Search for the cell housing the specified text and yield its [x, y] center coordinate. 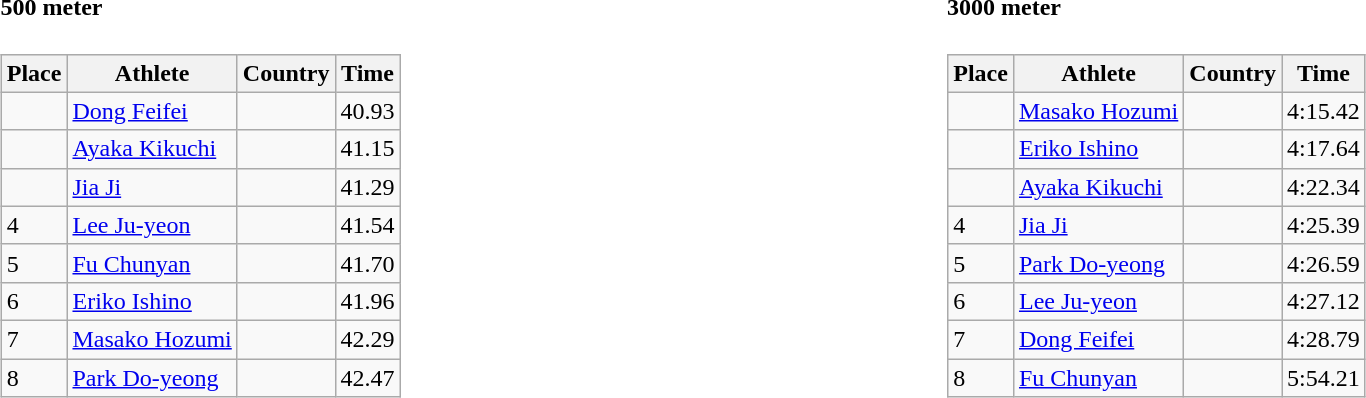
4:28.79 [1324, 339]
41.54 [368, 225]
42.29 [368, 339]
4:25.39 [1324, 225]
42.47 [368, 378]
4:27.12 [1324, 301]
4:17.64 [1324, 149]
41.96 [368, 301]
4:22.34 [1324, 187]
5:54.21 [1324, 378]
41.29 [368, 187]
41.15 [368, 149]
41.70 [368, 263]
40.93 [368, 111]
4:15.42 [1324, 111]
4:26.59 [1324, 263]
